Pinpoint the cell where the given text exists, returning its (X, Y) midpoint coordinate. 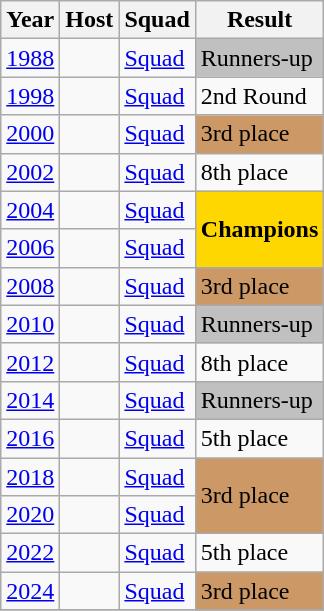
Year (30, 20)
2014 (30, 400)
1988 (30, 58)
2006 (30, 248)
2020 (30, 515)
Champions (259, 229)
2008 (30, 286)
Host (90, 20)
2024 (30, 591)
2016 (30, 438)
2010 (30, 324)
2012 (30, 362)
2004 (30, 210)
2nd Round (259, 96)
2000 (30, 134)
Result (259, 20)
2022 (30, 553)
2018 (30, 477)
1998 (30, 96)
2002 (30, 172)
